Return the [X, Y] coordinate for the center point of the cell that contains the specified text.  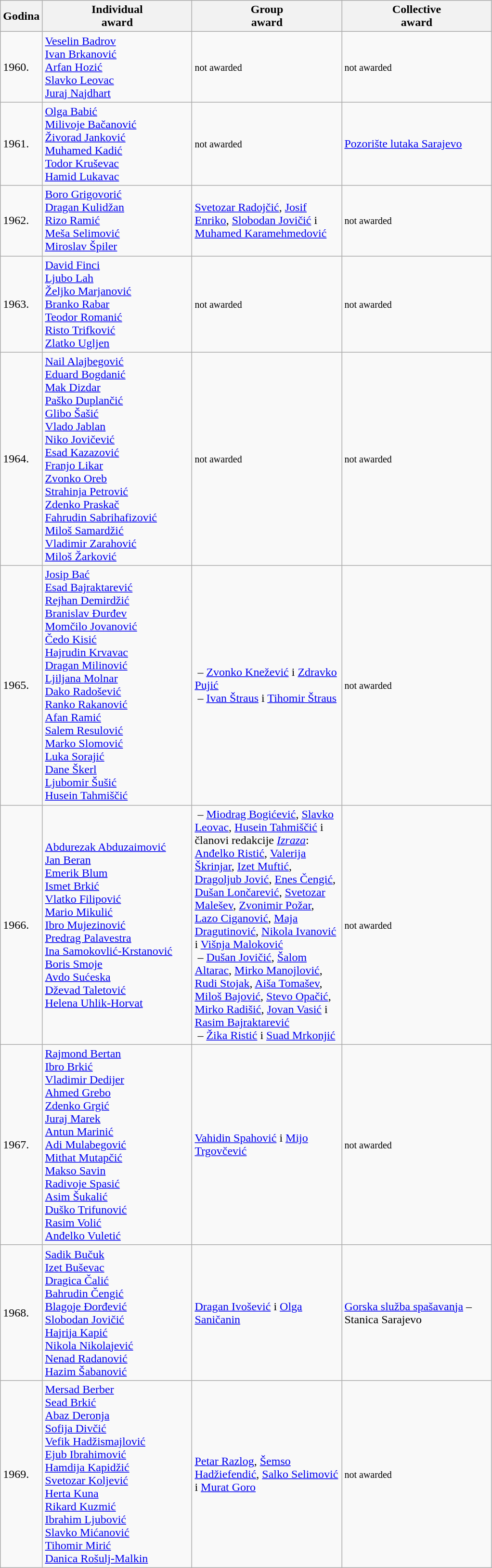
Collectiveaward [417, 16]
– Zvonko Knežević i Zdravko Pujić – Ivan Štraus i Tihomir Štraus [267, 685]
Svetozar Radojčić, Josif Enriko, Slobodan Jovičić i Muhamed Karamehmedović [267, 221]
Godina [21, 16]
1963. [21, 304]
1966. [21, 925]
1967. [21, 1145]
Sadik BučukIzet BuševacDragica ČalićBahrudin ČengićBlagoje ĐorđevićSlobodan JovičićHajrija KapićNikola NikolajevićNenad RadanovićHazim Šabanović [117, 1312]
Petar Razlog, Šemso Hadžiefendić, Salko Selimović i Murat Goro [267, 1474]
Gorska služba spašavanja – Stanica Sarajevo [417, 1312]
Pozorište lutaka Sarajevo [417, 144]
Boro GrigovorićDragan KulidžanRizo RamićMeša SelimovićMiroslav Špiler [117, 221]
1962. [21, 221]
1968. [21, 1312]
1961. [21, 144]
1969. [21, 1474]
1964. [21, 459]
Olga BabićMilivoje BačanovićŽivorad JankovićMuhamed KadićTodor KruševacHamid Lukavac [117, 144]
1965. [21, 685]
Vahidin Spahović i Mijo Trgovčević [267, 1145]
Dragan Ivošević i Olga Saničanin [267, 1312]
1960. [21, 67]
Veselin BadrovIvan BrkanovićArfan HozićSlavko LeovacJuraj Najdhart [117, 67]
Groupaward [267, 16]
Individualaward [117, 16]
David FinciLjubo LahŽeljko MarjanovićBranko RabarTeodor RomanićRisto TrifkovićZlatko Ugljen [117, 304]
